Locate the cell with the specified text and output its [x, y] center coordinate. 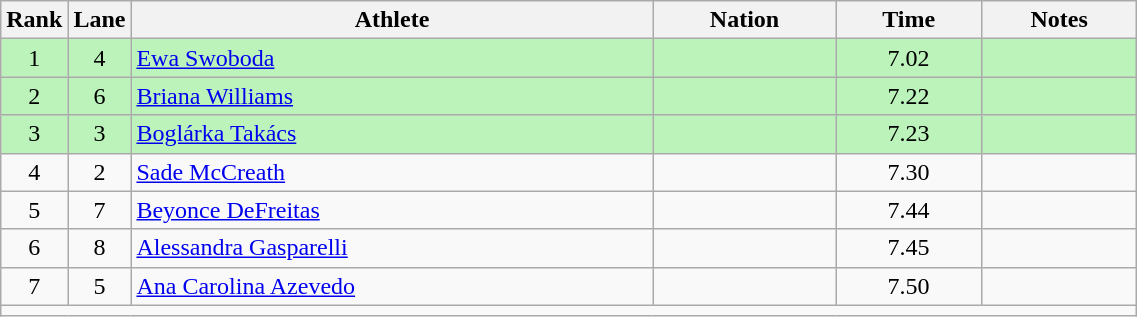
Briana Williams [392, 96]
7.02 [908, 58]
7.22 [908, 96]
Nation [744, 20]
1 [34, 58]
7.30 [908, 172]
Alessandra Gasparelli [392, 248]
Ana Carolina Azevedo [392, 286]
8 [100, 248]
Lane [100, 20]
Rank [34, 20]
Ewa Swoboda [392, 58]
Beyonce DeFreitas [392, 210]
7.23 [908, 134]
Athlete [392, 20]
Sade McCreath [392, 172]
Notes [1059, 20]
7.44 [908, 210]
Time [908, 20]
7.50 [908, 286]
7.45 [908, 248]
Boglárka Takács [392, 134]
